Pinpoint the cell where the given text exists, returning its (X, Y) midpoint coordinate. 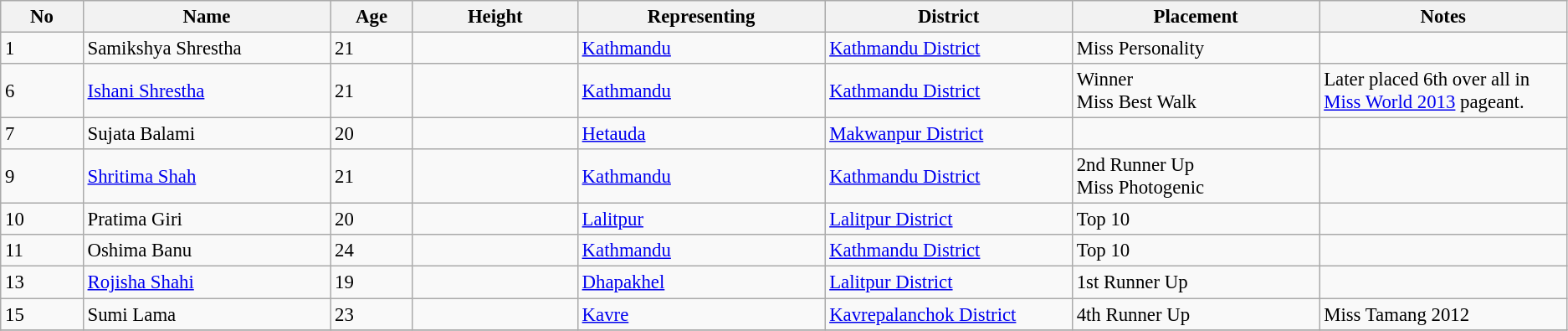
6 (42, 91)
Kavrepalanchok District (949, 314)
Hetauda (701, 134)
24 (372, 251)
11 (42, 251)
4th Runner Up (1196, 314)
Age (372, 17)
Name (207, 17)
Representing (701, 17)
Samikshya Shrestha (207, 49)
Dhapakhel (701, 282)
Sujata Balami (207, 134)
District (949, 17)
Sumi Lama (207, 314)
Miss Personality (1196, 49)
Shritima Shah (207, 176)
23 (372, 314)
Winner Miss Best Walk (1196, 91)
Makwanpur District (949, 134)
Oshima Banu (207, 251)
No (42, 17)
Placement (1196, 17)
13 (42, 282)
Ishani Shrestha (207, 91)
10 (42, 220)
1st Runner Up (1196, 282)
Notes (1443, 17)
Later placed 6th over all in Miss World 2013 pageant. (1443, 91)
7 (42, 134)
Lalitpur (701, 220)
1 (42, 49)
9 (42, 176)
Rojisha Shahi (207, 282)
Height (495, 17)
19 (372, 282)
15 (42, 314)
2nd Runner Up Miss Photogenic (1196, 176)
Pratima Giri (207, 220)
Miss Tamang 2012 (1443, 314)
Kavre (701, 314)
